Identify which cell holds the provided text, then report its (X, Y) central coordinate. 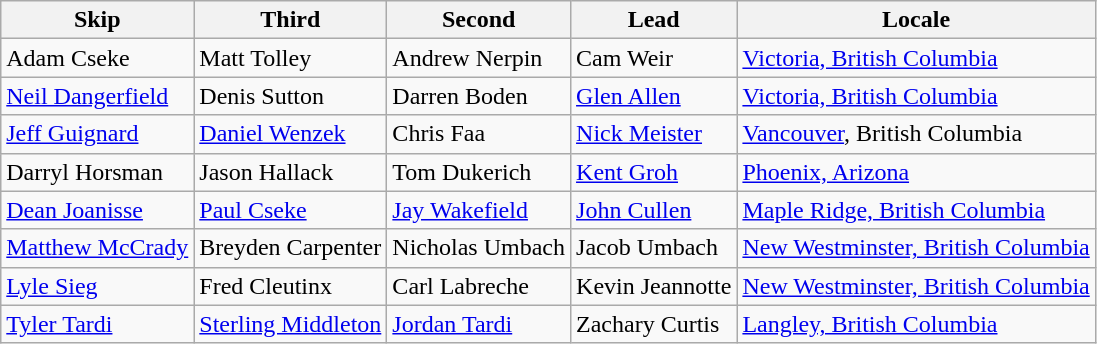
Matt Tolley (290, 58)
Kent Groh (654, 172)
Dean Joanisse (98, 210)
Tom Dukerich (479, 172)
Langley, British Columbia (916, 324)
Chris Faa (479, 134)
Third (290, 20)
Tyler Tardi (98, 324)
Jason Hallack (290, 172)
Breyden Carpenter (290, 248)
Paul Cseke (290, 210)
Lead (654, 20)
Skip (98, 20)
Nick Meister (654, 134)
Neil Dangerfield (98, 96)
Locale (916, 20)
Matthew McCrady (98, 248)
Phoenix, Arizona (916, 172)
John Cullen (654, 210)
Fred Cleutinx (290, 286)
Vancouver, British Columbia (916, 134)
Sterling Middleton (290, 324)
Kevin Jeannotte (654, 286)
Denis Sutton (290, 96)
Daniel Wenzek (290, 134)
Cam Weir (654, 58)
Darren Boden (479, 96)
Jacob Umbach (654, 248)
Jordan Tardi (479, 324)
Nicholas Umbach (479, 248)
Adam Cseke (98, 58)
Zachary Curtis (654, 324)
Andrew Nerpin (479, 58)
Jay Wakefield (479, 210)
Darryl Horsman (98, 172)
Jeff Guignard (98, 134)
Lyle Sieg (98, 286)
Second (479, 20)
Maple Ridge, British Columbia (916, 210)
Glen Allen (654, 96)
Carl Labreche (479, 286)
